Pinpoint the cell where the given text exists, returning its [X, Y] midpoint coordinate. 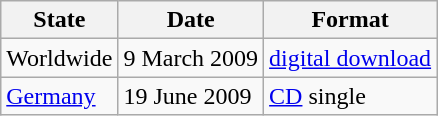
9 March 2009 [191, 58]
CD single [350, 96]
Date [191, 20]
State [60, 20]
Germany [60, 96]
Format [350, 20]
digital download [350, 58]
Worldwide [60, 58]
19 June 2009 [191, 96]
